Output the [x, y] coordinate of the center of the cell containing the given text.  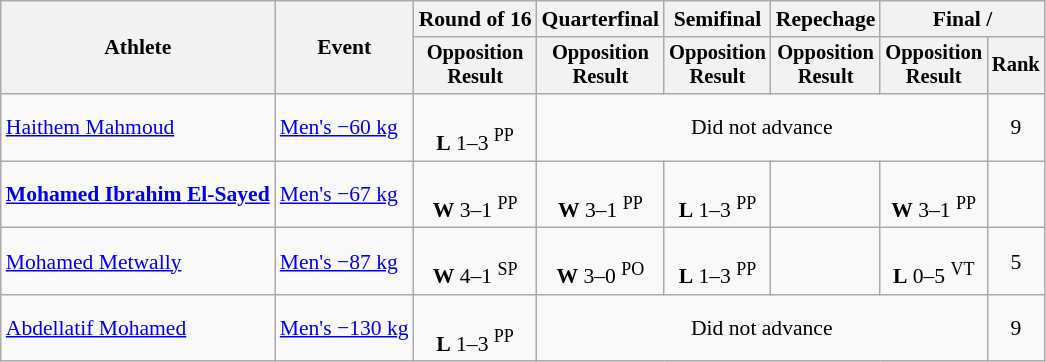
Men's −130 kg [344, 328]
Rank [1016, 66]
Quarterfinal [601, 19]
Repechage [826, 19]
W 4–1 SP [476, 262]
5 [1016, 262]
Mohamed Metwally [138, 262]
L 0–5 VT [934, 262]
Athlete [138, 48]
Event [344, 48]
Haithem Mahmoud [138, 128]
Semifinal [718, 19]
Round of 16 [476, 19]
Men's −67 kg [344, 194]
Men's −60 kg [344, 128]
Abdellatif Mohamed [138, 328]
Mohamed Ibrahim El-Sayed [138, 194]
W 3–0 PO [601, 262]
Final / [962, 19]
Men's −87 kg [344, 262]
